Identify which cell holds the provided text, then report its [x, y] central coordinate. 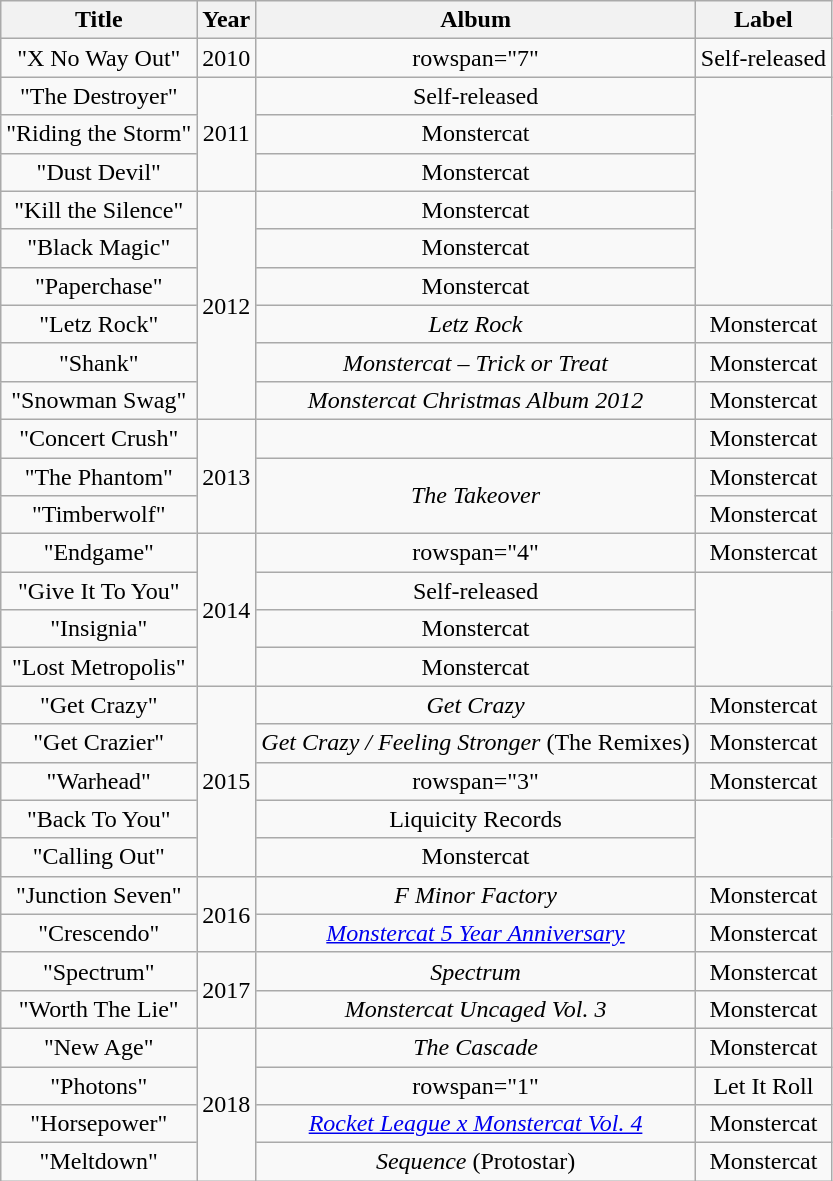
"Spectrum" [99, 971]
"Photons" [99, 1085]
Letz Rock [476, 324]
Album [476, 20]
2013 [226, 476]
"Endgame" [99, 553]
Title [99, 20]
The Takeover [476, 496]
2010 [226, 58]
Monstercat Uncaged Vol. 3 [476, 1009]
rowspan="4" [476, 553]
rowspan="1" [476, 1085]
F Minor Factory [476, 895]
"Shank" [99, 362]
"Kill the Silence" [99, 210]
"X No Way Out" [99, 58]
"Worth The Lie" [99, 1009]
2015 [226, 781]
2018 [226, 1104]
"Lost Metropolis" [99, 667]
Year [226, 20]
"New Age" [99, 1047]
"Meltdown" [99, 1162]
"Black Magic" [99, 248]
Let It Roll [763, 1085]
2016 [226, 914]
"Horsepower" [99, 1124]
Get Crazy [476, 705]
"Snowman Swag" [99, 400]
Monstercat 5 Year Anniversary [476, 933]
Rocket League x Monstercat Vol. 4 [476, 1124]
rowspan="7" [476, 58]
The Cascade [476, 1047]
Spectrum [476, 971]
2012 [226, 305]
"The Destroyer" [99, 96]
2014 [226, 610]
"Timberwolf" [99, 515]
2017 [226, 990]
"Dust Devil" [99, 172]
"Concert Crush" [99, 438]
"The Phantom" [99, 477]
Label [763, 20]
"Junction Seven" [99, 895]
"Give It To You" [99, 591]
"Get Crazier" [99, 743]
"Warhead" [99, 781]
"Riding the Storm" [99, 134]
"Get Crazy" [99, 705]
"Letz Rock" [99, 324]
Monstercat Christmas Album 2012 [476, 400]
"Calling Out" [99, 857]
rowspan="3" [476, 781]
Get Crazy / Feeling Stronger (The Remixes) [476, 743]
2011 [226, 134]
"Back To You" [99, 819]
"Insignia" [99, 629]
"Crescendo" [99, 933]
"Paperchase" [99, 286]
Liquicity Records [476, 819]
Monstercat – Trick or Treat [476, 362]
Sequence (Protostar) [476, 1162]
